Output the (X, Y) coordinate of the center of the cell containing the given text.  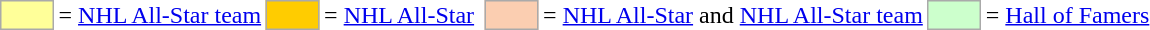
= NHL All-Star (400, 15)
= NHL All-Star team (160, 15)
= NHL All-Star and NHL All-Star team (734, 15)
